From the cell containing the given text, extract its center point as (X, Y) coordinate. 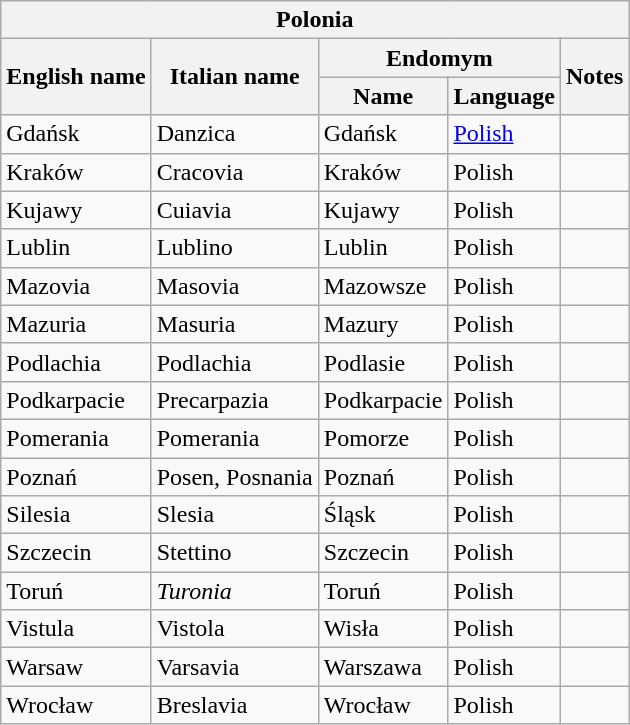
Varsavia (234, 667)
Cuiavia (234, 210)
Masovia (234, 286)
Posen, Posnania (234, 477)
Mazowsze (383, 286)
Mazuria (76, 324)
Slesia (234, 515)
Endomym (439, 58)
Vistula (76, 629)
Lublino (234, 248)
Wisła (383, 629)
Pomorze (383, 438)
Mazury (383, 324)
Cracovia (234, 172)
Silesia (76, 515)
Precarpazia (234, 400)
English name (76, 77)
Śląsk (383, 515)
Danzica (234, 134)
Polonia (315, 20)
Stettino (234, 553)
Breslavia (234, 705)
Warszawa (383, 667)
Notes (594, 77)
Name (383, 96)
Mazovia (76, 286)
Warsaw (76, 667)
Vistola (234, 629)
Language (504, 96)
Masuria (234, 324)
Turonia (234, 591)
Italian name (234, 77)
Podlasie (383, 362)
